From the cell containing the given text, extract its center point as (x, y) coordinate. 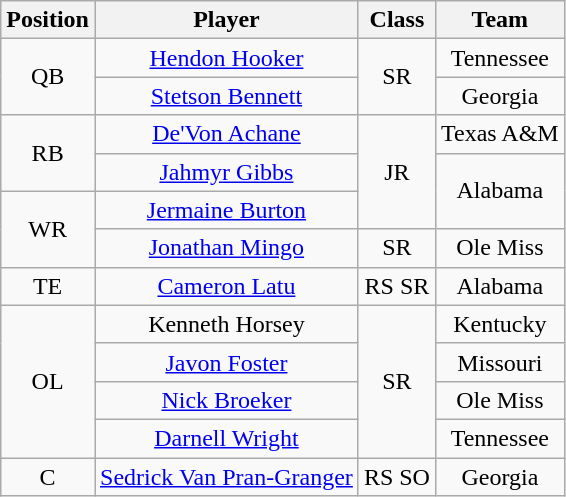
RS SR (396, 286)
Missouri (500, 362)
Hendon Hooker (226, 58)
C (48, 477)
Class (396, 20)
Jermaine Burton (226, 210)
Javon Foster (226, 362)
Jonathan Mingo (226, 248)
Team (500, 20)
OL (48, 381)
TE (48, 286)
Jahmyr Gibbs (226, 172)
JR (396, 172)
Sedrick Van Pran-Granger (226, 477)
Darnell Wright (226, 438)
Stetson Bennett (226, 96)
Position (48, 20)
QB (48, 77)
Kentucky (500, 324)
Kenneth Horsey (226, 324)
Cameron Latu (226, 286)
De'Von Achane (226, 134)
RS SO (396, 477)
Nick Broeker (226, 400)
RB (48, 153)
Player (226, 20)
Texas A&M (500, 134)
WR (48, 229)
